Pinpoint the cell where the given text exists, returning its (x, y) midpoint coordinate. 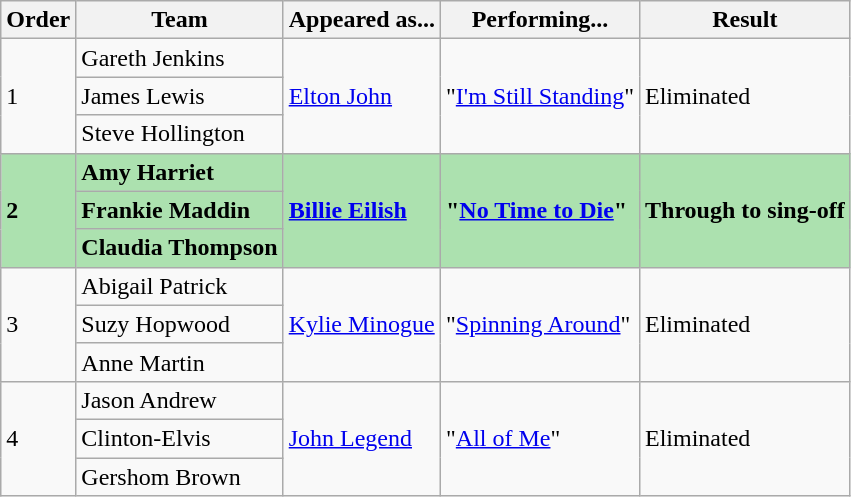
Jason Andrew (180, 400)
Anne Martin (180, 362)
2 (38, 210)
Abigail Patrick (180, 286)
Elton John (362, 96)
4 (38, 438)
1 (38, 96)
Kylie Minogue (362, 324)
Result (744, 20)
Billie Eilish (362, 210)
Amy Harriet (180, 172)
Through to sing-off (744, 210)
Performing... (540, 20)
Clinton-Elvis (180, 438)
"Spinning Around" (540, 324)
Suzy Hopwood (180, 324)
Team (180, 20)
Claudia Thompson (180, 248)
"All of Me" (540, 438)
James Lewis (180, 96)
Gershom Brown (180, 477)
Appeared as... (362, 20)
"No Time to Die" (540, 210)
Order (38, 20)
John Legend (362, 438)
3 (38, 324)
Steve Hollington (180, 134)
"I'm Still Standing" (540, 96)
Frankie Maddin (180, 210)
Gareth Jenkins (180, 58)
